Detect which cell encompasses the target text, then output its [x, y] center coordinate. 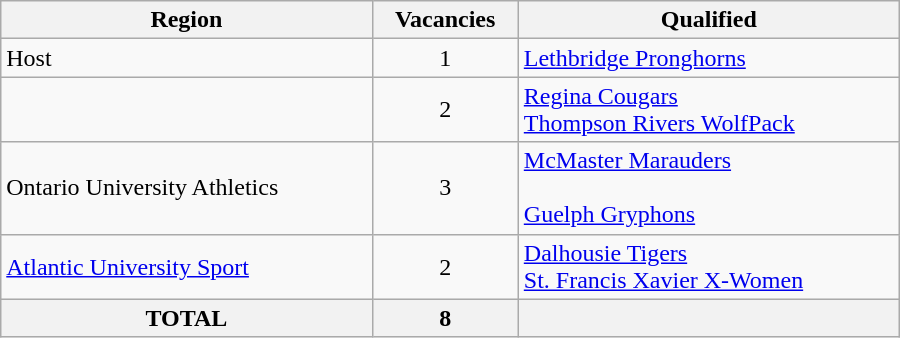
Region [186, 20]
Vacancies [445, 20]
TOTAL [186, 318]
Lethbridge Pronghorns [708, 58]
McMaster Marauders Guelph Gryphons [708, 188]
Host [186, 58]
3 [445, 188]
1 [445, 58]
8 [445, 318]
Ontario University Athletics [186, 188]
Dalhousie Tigers St. Francis Xavier X-Women [708, 266]
Qualified [708, 20]
Regina Cougars Thompson Rivers WolfPack [708, 110]
Atlantic University Sport [186, 266]
